Provide the [x, y] coordinate of the cell's center where the given text is located.  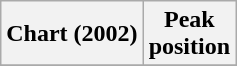
Chart (2002) [72, 34]
Peakposition [189, 34]
